Scan for the cell matching the given text and deliver its (X, Y) coordinate at center. 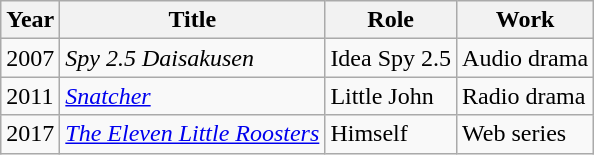
Snatcher (192, 96)
Little John (391, 96)
Work (526, 20)
Title (192, 20)
2007 (30, 58)
Audio drama (526, 58)
Idea Spy 2.5 (391, 58)
Himself (391, 134)
2017 (30, 134)
Web series (526, 134)
Year (30, 20)
2011 (30, 96)
Role (391, 20)
The Eleven Little Roosters (192, 134)
Spy 2.5 Daisakusen (192, 58)
Radio drama (526, 96)
